For the text-containing cell, return its midpoint in [x, y] coordinate format. 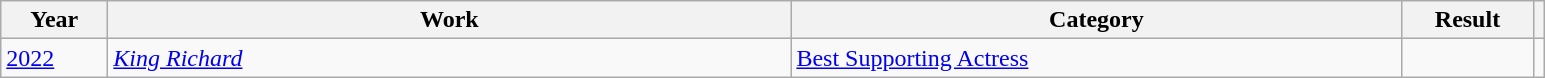
Year [54, 20]
King Richard [450, 58]
Work [450, 20]
2022 [54, 58]
Best Supporting Actress [1096, 58]
Result [1468, 20]
Category [1096, 20]
